Determine the (x, y) coordinate at the center of the cell enclosing the given text.  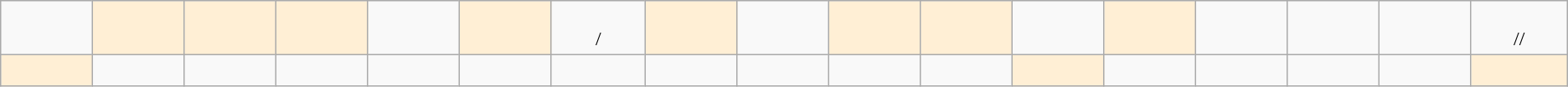
// (1519, 28)
/ (598, 28)
